Capture the cell that displays the provided text and extract its [x, y] central coordinate. 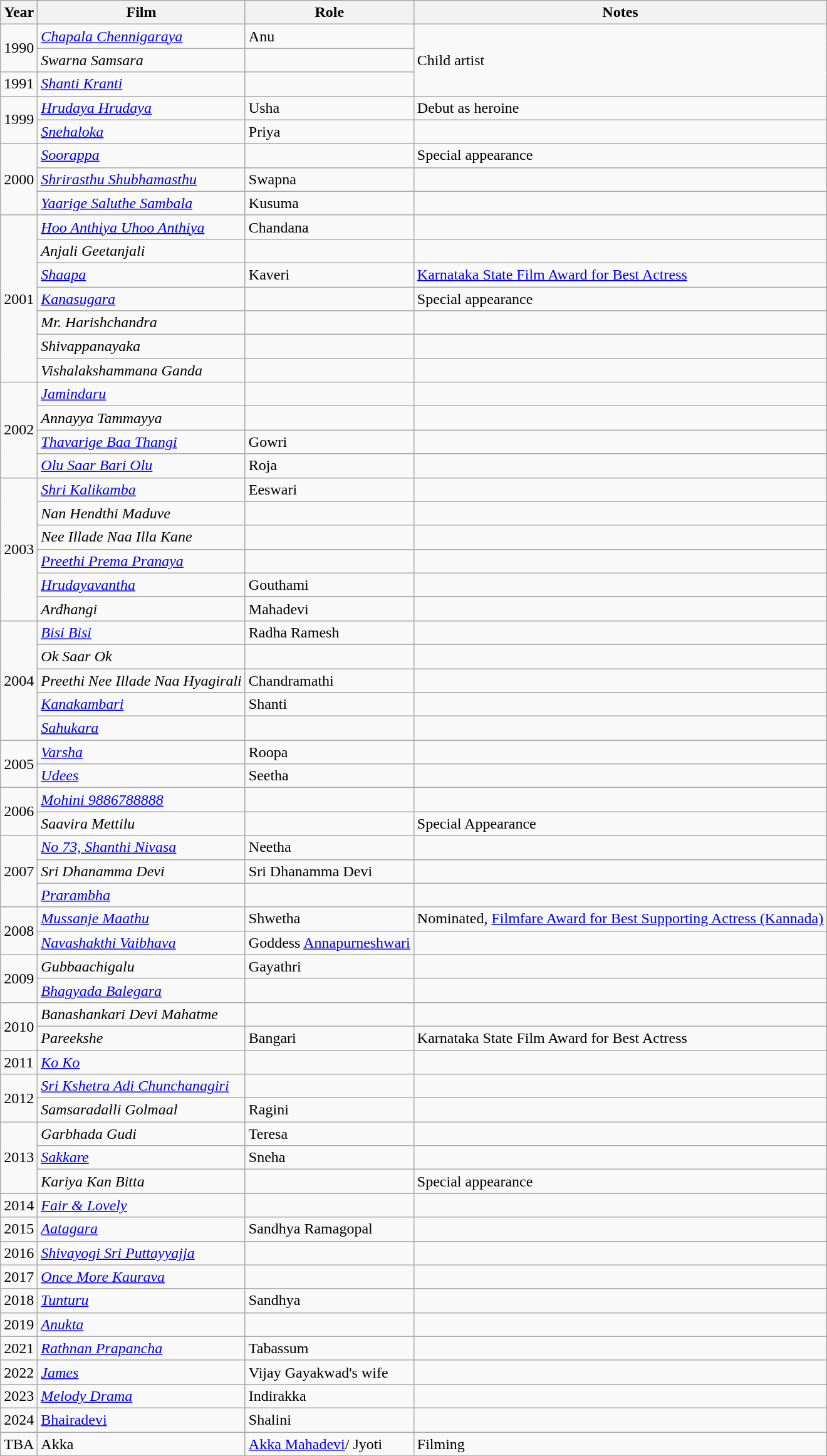
Snehaloka [142, 132]
Special Appearance [620, 824]
Yaarige Saluthe Sambala [142, 203]
Neetha [330, 847]
Swapna [330, 179]
James [142, 1372]
Shanti [330, 704]
Ardhangi [142, 609]
Fair & Lovely [142, 1205]
2009 [19, 978]
2018 [19, 1301]
2001 [19, 298]
Preethi Nee Illade Naa Hyagirali [142, 680]
Saavira Mettilu [142, 824]
Debut as heroine [620, 108]
Annayya Tammayya [142, 418]
Bhagyada Balegara [142, 990]
Goddess Annapurneshwari [330, 943]
2002 [19, 430]
Shalini [330, 1420]
Anukta [142, 1324]
TBA [19, 1443]
Sandhya Ramagopal [330, 1229]
2004 [19, 680]
Shwetha [330, 919]
Gowri [330, 442]
Once More Kaurava [142, 1277]
2007 [19, 871]
Sahukara [142, 728]
Radha Ramesh [330, 632]
1990 [19, 48]
Teresa [330, 1134]
Gubbaachigalu [142, 966]
Bisi Bisi [142, 632]
2013 [19, 1158]
Roja [330, 466]
Hrudaya Hrudaya [142, 108]
Bangari [330, 1038]
Hrudayavantha [142, 585]
Aatagara [142, 1229]
Olu Saar Bari Olu [142, 466]
Filming [620, 1443]
Rathnan Prapancha [142, 1348]
Vijay Gayakwad's wife [330, 1372]
Shivayogi Sri Puttayyajja [142, 1253]
Banashankari Devi Mahatme [142, 1014]
Kanasugara [142, 299]
Sneha [330, 1158]
Notes [620, 13]
1991 [19, 84]
Mr. Harishchandra [142, 323]
Priya [330, 132]
Indirakka [330, 1396]
Nominated, Filmfare Award for Best Supporting Actress (Kannada) [620, 919]
Mahadevi [330, 609]
Soorappa [142, 155]
Chandana [330, 227]
Jamindaru [142, 394]
Hoo Anthiya Uhoo Anthiya [142, 227]
Tabassum [330, 1348]
Anu [330, 36]
2017 [19, 1277]
Udees [142, 776]
Garbhada Gudi [142, 1134]
Shrirasthu Shubhamasthu [142, 179]
2016 [19, 1253]
Sandhya [330, 1301]
Seetha [330, 776]
Roopa [330, 752]
Ko Ko [142, 1062]
Usha [330, 108]
Kaveri [330, 275]
Akka [142, 1443]
Melody Drama [142, 1396]
Prarambha [142, 895]
Mussanje Maathu [142, 919]
Samsaradalli Golmaal [142, 1110]
2023 [19, 1396]
Tunturu [142, 1301]
Nan Hendthi Maduve [142, 513]
Kusuma [330, 203]
Nee Illade Naa Illa Kane [142, 537]
Shri Kalikamba [142, 490]
2012 [19, 1098]
Preethi Prema Pranaya [142, 561]
2003 [19, 549]
2008 [19, 931]
1999 [19, 120]
Sakkare [142, 1158]
2000 [19, 179]
Sri Kshetra Adi Chunchanagiri [142, 1086]
Mohini 9886788888 [142, 800]
2021 [19, 1348]
Chandramathi [330, 680]
2005 [19, 764]
Kanakambari [142, 704]
Anjali Geetanjali [142, 251]
Shanti Kranti [142, 84]
Navashakthi Vaibhava [142, 943]
2022 [19, 1372]
2015 [19, 1229]
Role [330, 13]
2010 [19, 1026]
Gouthami [330, 585]
2014 [19, 1205]
Vishalakshammana Ganda [142, 370]
Film [142, 13]
Shaapa [142, 275]
2024 [19, 1420]
2006 [19, 812]
Ragini [330, 1110]
Gayathri [330, 966]
Year [19, 13]
Varsha [142, 752]
Shivappanayaka [142, 347]
Swarna Samsara [142, 60]
Kariya Kan Bitta [142, 1181]
Ok Saar Ok [142, 656]
Pareekshe [142, 1038]
2019 [19, 1324]
No 73, Shanthi Nivasa [142, 847]
Eeswari [330, 490]
Akka Mahadevi/ Jyoti [330, 1443]
Chapala Chennigaraya [142, 36]
Bhairadevi [142, 1420]
2011 [19, 1062]
Thavarige Baa Thangi [142, 442]
Child artist [620, 60]
